Determine the [x, y] coordinate at the center of the cell enclosing the given text.  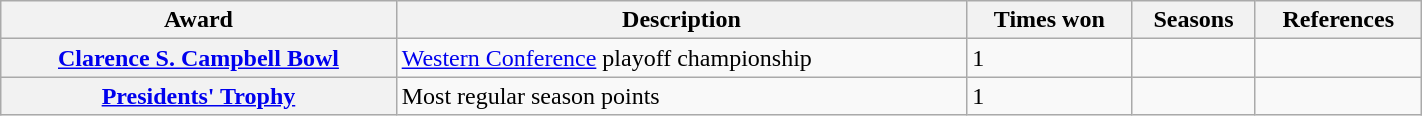
Western Conference playoff championship [682, 58]
Description [682, 20]
Award [198, 20]
References [1338, 20]
Times won [1050, 20]
Clarence S. Campbell Bowl [198, 58]
Most regular season points [682, 96]
Presidents' Trophy [198, 96]
Seasons [1194, 20]
